Extract the [X, Y] coordinate from the center of the cell holding the provided text.  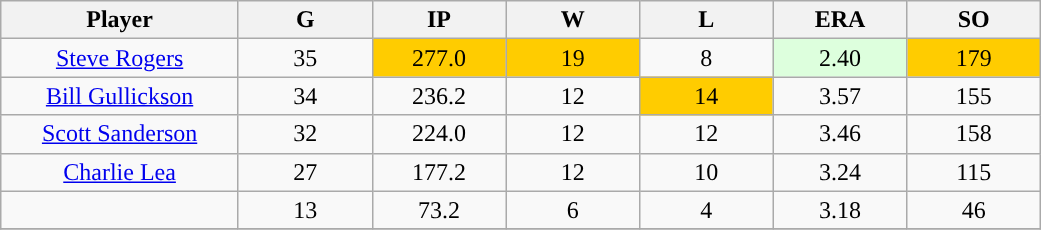
115 [974, 172]
27 [305, 172]
3.18 [840, 210]
Scott Sanderson [120, 134]
SO [974, 20]
Steve Rogers [120, 58]
ERA [840, 20]
W [573, 20]
4 [706, 210]
6 [573, 210]
2.40 [840, 58]
IP [439, 20]
224.0 [439, 134]
10 [706, 172]
155 [974, 96]
34 [305, 96]
G [305, 20]
Bill Gullickson [120, 96]
3.24 [840, 172]
46 [974, 210]
158 [974, 134]
179 [974, 58]
35 [305, 58]
8 [706, 58]
3.46 [840, 134]
L [706, 20]
19 [573, 58]
32 [305, 134]
3.57 [840, 96]
13 [305, 210]
236.2 [439, 96]
177.2 [439, 172]
73.2 [439, 210]
Charlie Lea [120, 172]
277.0 [439, 58]
14 [706, 96]
Player [120, 20]
